Capture the cell that displays the provided text and extract its (x, y) central coordinate. 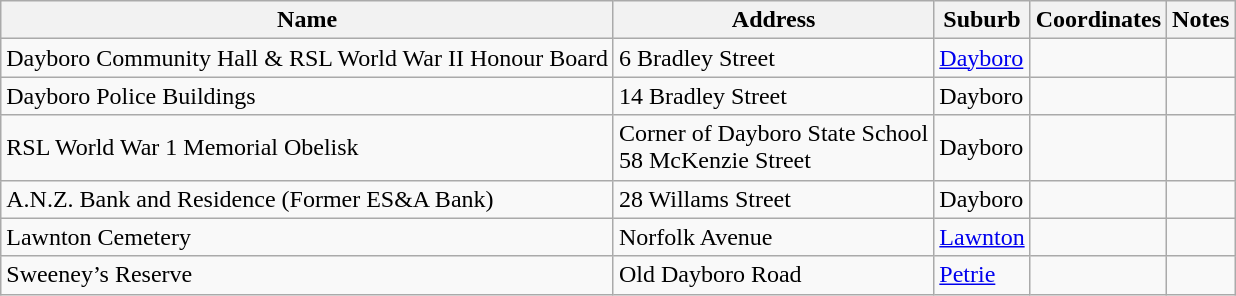
Dayboro Community Hall & RSL World War II Honour Board (308, 58)
Norfolk Avenue (773, 237)
6 Bradley Street (773, 58)
Notes (1201, 20)
A.N.Z. Bank and Residence (Former ES&A Bank) (308, 199)
Lawnton Cemetery (308, 237)
Address (773, 20)
28 Willams Street (773, 199)
Petrie (982, 275)
Dayboro Police Buildings (308, 96)
Coordinates (1098, 20)
Old Dayboro Road (773, 275)
Name (308, 20)
Corner of Dayboro State School58 McKenzie Street (773, 148)
RSL World War 1 Memorial Obelisk (308, 148)
Lawnton (982, 237)
14 Bradley Street (773, 96)
Suburb (982, 20)
Sweeney’s Reserve (308, 275)
